Return [X, Y] of the center of cell containing provided text 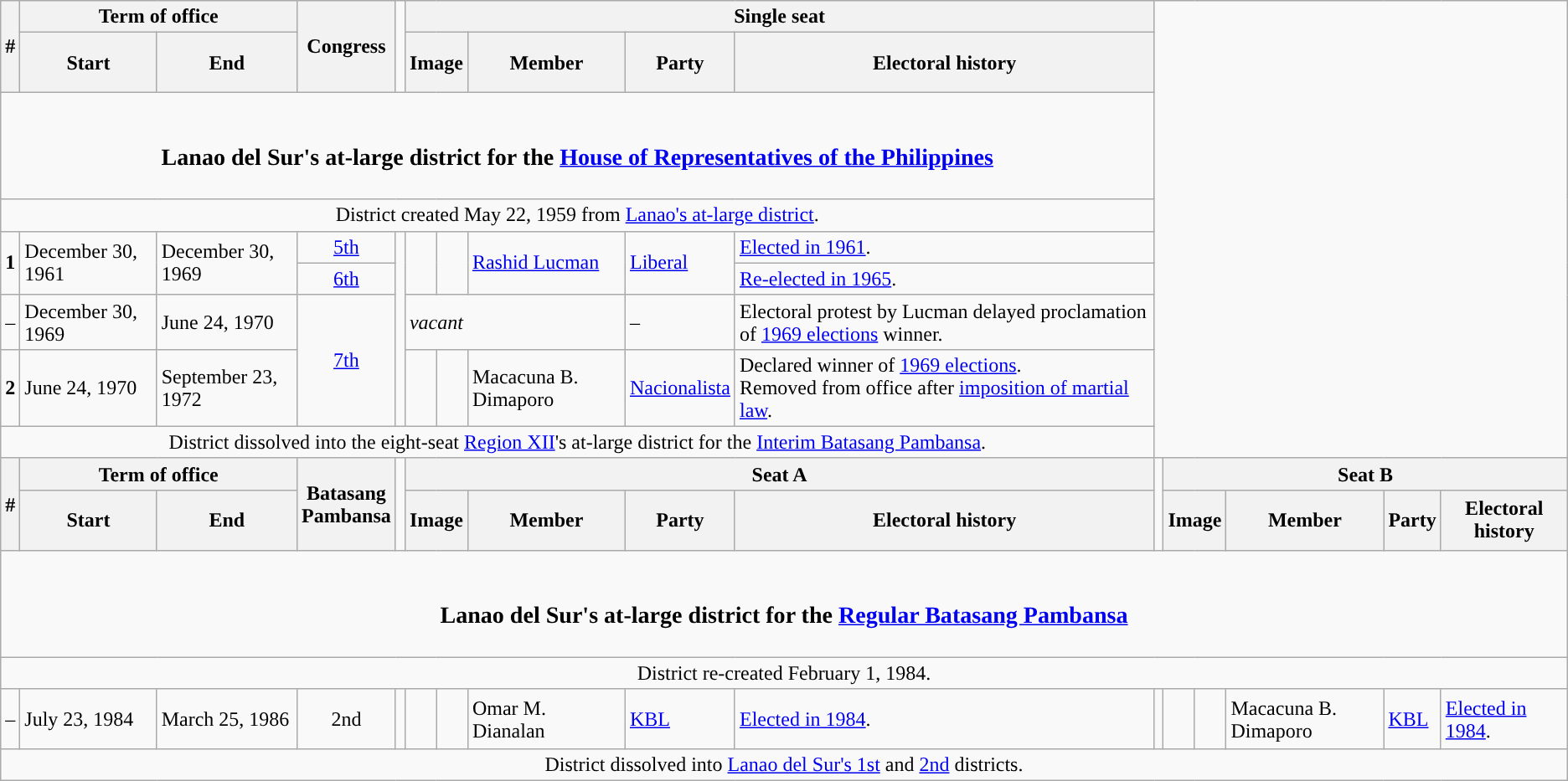
December 30, 1961 [89, 263]
Lanao del Sur's at-large district for the Regular Batasang Pambansa [784, 603]
Re-elected in 1965. [944, 279]
Omar M. Dianalan [546, 719]
2 [10, 388]
March 25, 1986 [226, 719]
District dissolved into Lanao del Sur's 1st and 2nd districts. [784, 765]
District re-created February 1, 1984. [784, 673]
Electoral protest by Lucman delayed proclamation of 1969 elections winner. [944, 321]
2nd [347, 719]
Seat B [1365, 474]
Lanao del Sur's at-large district for the House of Representatives of the Philippines [578, 146]
6th [347, 279]
1 [10, 263]
Declared winner of 1969 elections.Removed from office after imposition of martial law. [944, 388]
July 23, 1984 [89, 719]
7th [347, 360]
Single seat [779, 17]
District created May 22, 1959 from Lanao's at-large district. [578, 215]
District dissolved into the eight-seat Region XII's at-large district for the Interim Batasang Pambansa. [578, 442]
Congress [347, 47]
Liberal [680, 263]
vacant [514, 321]
BatasangPambansa [347, 504]
Rashid Lucman [546, 263]
September 23, 1972 [226, 388]
5th [347, 247]
Nacionalista [680, 388]
Elected in 1961. [944, 247]
Seat A [779, 474]
